Extract the (X, Y) coordinate from the center of the cell holding the provided text.  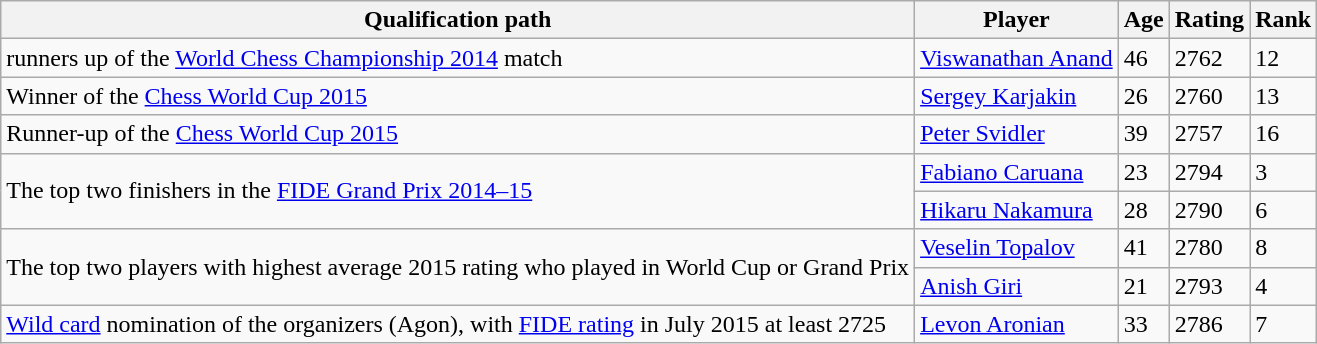
Winner of the Chess World Cup 2015 (458, 96)
Fabiano Caruana (1017, 172)
Qualification path (458, 20)
3 (1284, 172)
2794 (1209, 172)
2786 (1209, 324)
Rating (1209, 20)
12 (1284, 58)
16 (1284, 134)
Sergey Karjakin (1017, 96)
2762 (1209, 58)
Wild card nomination of the organizers (Agon), with FIDE rating in July 2015 at least 2725 (458, 324)
Peter Svidler (1017, 134)
Rank (1284, 20)
runners up of the World Chess Championship 2014 match (458, 58)
39 (1144, 134)
6 (1284, 210)
The top two players with highest average 2015 rating who played in World Cup or Grand Prix (458, 267)
Anish Giri (1017, 286)
41 (1144, 248)
4 (1284, 286)
13 (1284, 96)
28 (1144, 210)
Age (1144, 20)
Runner-up of the Chess World Cup 2015 (458, 134)
2760 (1209, 96)
2790 (1209, 210)
46 (1144, 58)
8 (1284, 248)
Hikaru Nakamura (1017, 210)
Viswanathan Anand (1017, 58)
2780 (1209, 248)
Player (1017, 20)
7 (1284, 324)
21 (1144, 286)
33 (1144, 324)
The top two finishers in the FIDE Grand Prix 2014–15 (458, 191)
23 (1144, 172)
2793 (1209, 286)
26 (1144, 96)
Veselin Topalov (1017, 248)
2757 (1209, 134)
Levon Aronian (1017, 324)
